Pinpoint the cell where the given text exists, returning its (x, y) midpoint coordinate. 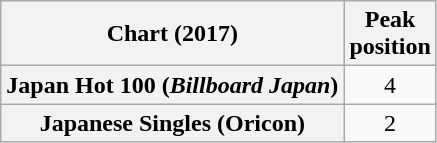
4 (390, 85)
Peakposition (390, 34)
Japanese Singles (Oricon) (172, 123)
Japan Hot 100 (Billboard Japan) (172, 85)
2 (390, 123)
Chart (2017) (172, 34)
